For the text-containing cell, return its midpoint in (x, y) coordinate format. 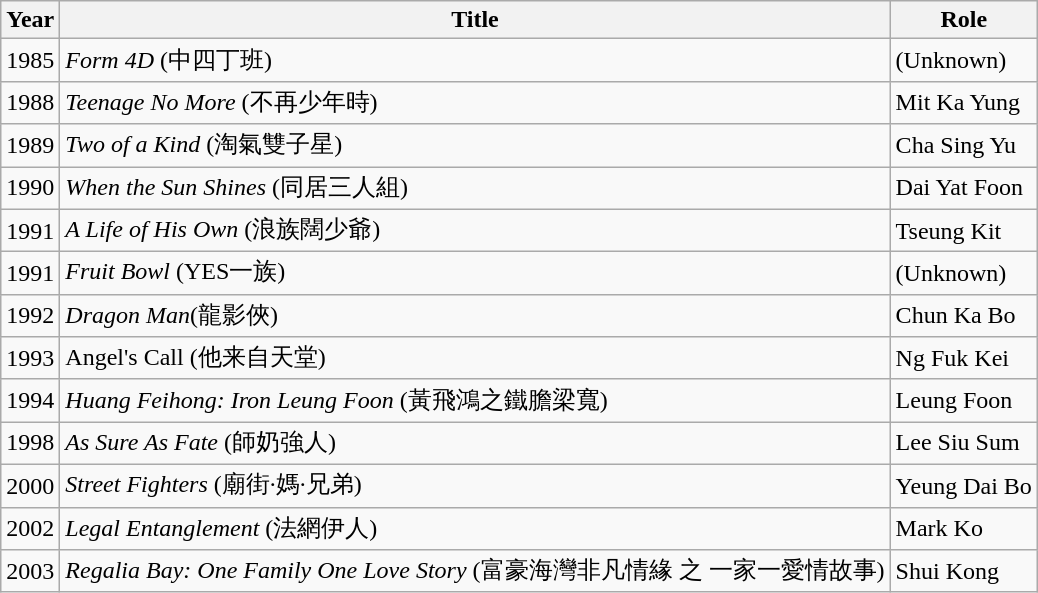
Tseung Kit (964, 230)
Yeung Dai Bo (964, 486)
Form 4D (中四丁班) (475, 60)
A Life of His Own (浪族闊少爺) (475, 230)
1985 (30, 60)
Teenage No More (不再少年時) (475, 102)
2002 (30, 528)
Huang Feihong: Iron Leung Foon (黃飛鴻之鐵膽梁寬) (475, 400)
Regalia Bay: One Family One Love Story (富豪海灣非凡情緣 之 一家一愛情故事) (475, 572)
Dragon Man(龍影俠) (475, 316)
Legal Entanglement (法網伊人) (475, 528)
1992 (30, 316)
1989 (30, 146)
Angel's Call (他来自天堂) (475, 358)
Leung Foon (964, 400)
Role (964, 20)
2000 (30, 486)
When the Sun Shines (同居三人組) (475, 188)
Title (475, 20)
Shui Kong (964, 572)
Two of a Kind (淘氣雙子星) (475, 146)
Dai Yat Foon (964, 188)
Cha Sing Yu (964, 146)
Lee Siu Sum (964, 444)
Street Fighters (廟街·媽·兄弟) (475, 486)
Mit Ka Yung (964, 102)
Mark Ko (964, 528)
Fruit Bowl (YES一族) (475, 274)
1994 (30, 400)
1990 (30, 188)
2003 (30, 572)
As Sure As Fate (師奶強人) (475, 444)
1988 (30, 102)
1993 (30, 358)
1998 (30, 444)
Ng Fuk Kei (964, 358)
Year (30, 20)
Chun Ka Bo (964, 316)
